Pinpoint the cell where the given text exists, returning its (x, y) midpoint coordinate. 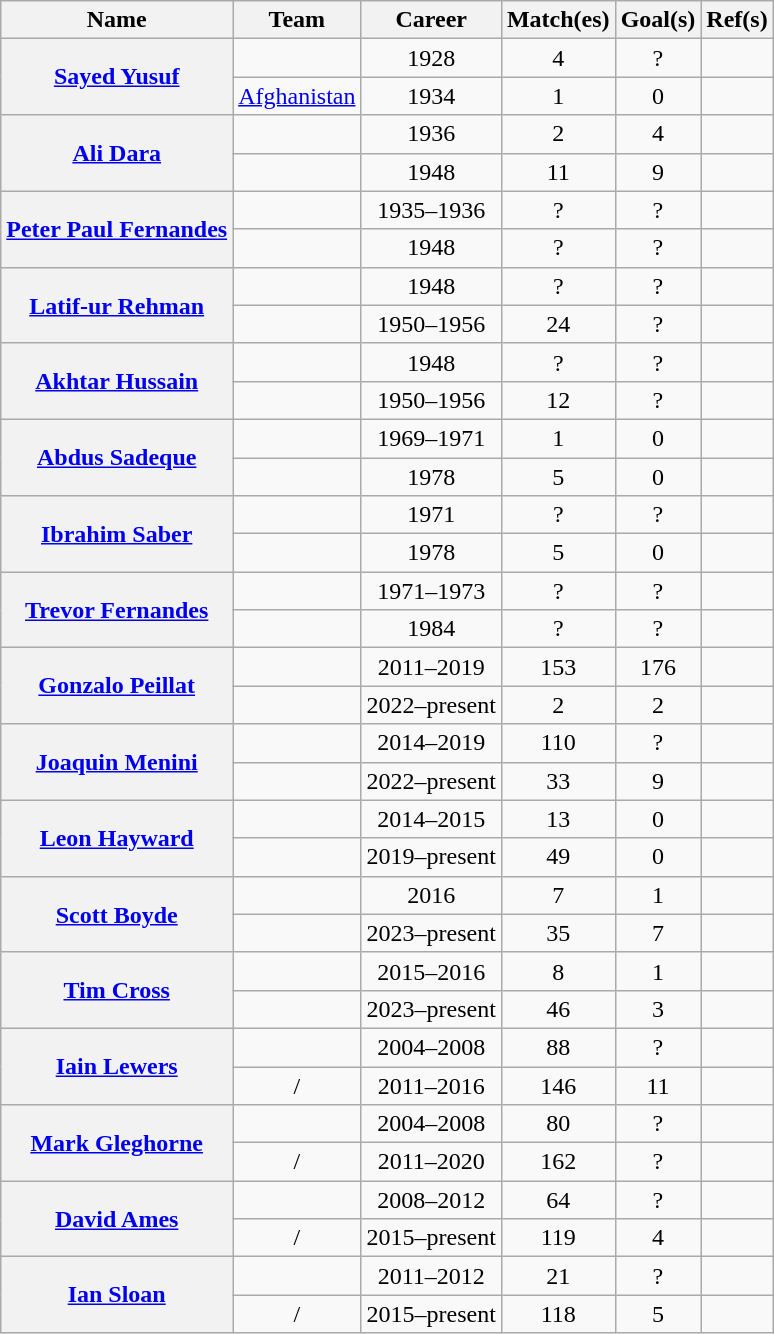
Match(es) (558, 20)
2011–2020 (431, 1162)
64 (558, 1200)
162 (558, 1162)
Akhtar Hussain (117, 381)
Afghanistan (297, 96)
35 (558, 933)
33 (558, 781)
Ibrahim Saber (117, 534)
1971–1973 (431, 591)
110 (558, 743)
1971 (431, 515)
Peter Paul Fernandes (117, 229)
2016 (431, 895)
2011–2016 (431, 1085)
8 (558, 971)
Mark Gleghorne (117, 1143)
21 (558, 1276)
146 (558, 1085)
1969–1971 (431, 438)
Tim Cross (117, 990)
Leon Hayward (117, 838)
24 (558, 324)
2015–2016 (431, 971)
1936 (431, 134)
Abdus Sadeque (117, 457)
Gonzalo Peillat (117, 686)
Iain Lewers (117, 1066)
1935–1936 (431, 210)
88 (558, 1047)
Career (431, 20)
153 (558, 667)
49 (558, 857)
2019–present (431, 857)
2014–2019 (431, 743)
119 (558, 1238)
2011–2019 (431, 667)
176 (658, 667)
13 (558, 819)
1934 (431, 96)
David Ames (117, 1219)
Trevor Fernandes (117, 610)
12 (558, 400)
118 (558, 1314)
Ali Dara (117, 153)
Scott Boyde (117, 914)
2008–2012 (431, 1200)
Team (297, 20)
Joaquin Menini (117, 762)
3 (658, 1009)
Ian Sloan (117, 1295)
2014–2015 (431, 819)
Name (117, 20)
46 (558, 1009)
Goal(s) (658, 20)
1928 (431, 58)
2011–2012 (431, 1276)
Sayed Yusuf (117, 77)
Latif-ur Rehman (117, 305)
80 (558, 1124)
Ref(s) (737, 20)
1984 (431, 629)
